Locate the cell with the specified text and output its [X, Y] center coordinate. 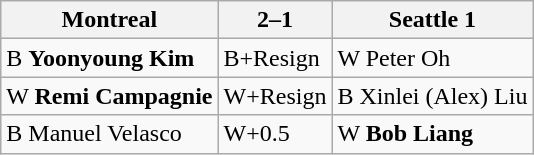
B Yoonyoung Kim [110, 58]
W Remi Campagnie [110, 96]
B+Resign [275, 58]
W+Resign [275, 96]
2–1 [275, 20]
Seattle 1 [432, 20]
W Peter Oh [432, 58]
W Bob Liang [432, 134]
W+0.5 [275, 134]
B Manuel Velasco [110, 134]
Montreal [110, 20]
B Xinlei (Alex) Liu [432, 96]
